Locate the cell with the specified text and output its (x, y) center coordinate. 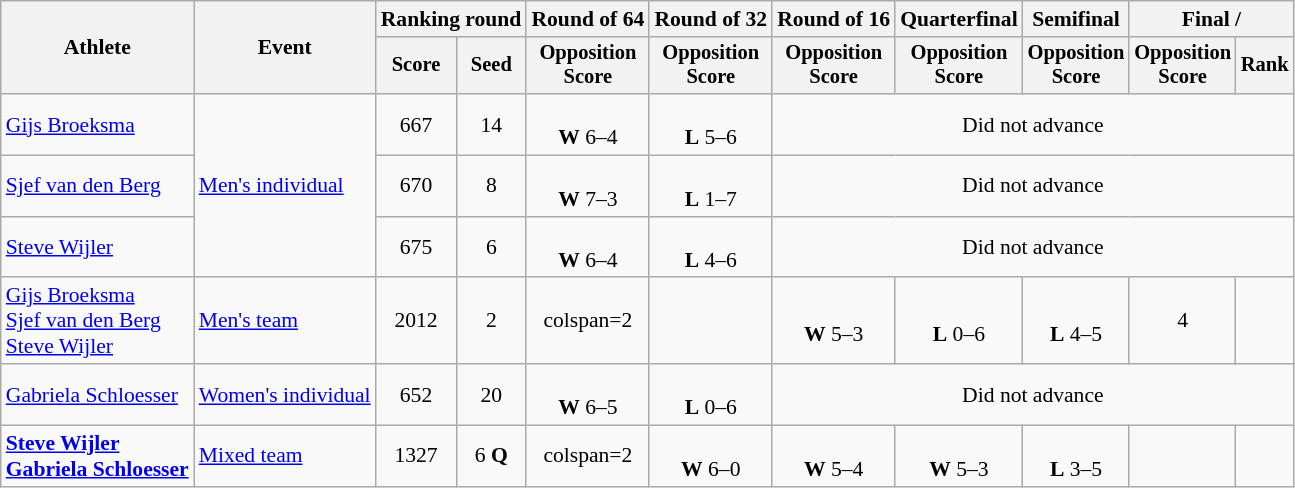
2 (491, 322)
8 (491, 186)
Gijs BroeksmaSjef van den BergSteve Wijler (98, 322)
Rank (1265, 66)
6 (491, 248)
Men's team (285, 322)
20 (491, 394)
Round of 32 (710, 19)
W 6–5 (588, 394)
Gabriela Schloesser (98, 394)
Event (285, 48)
Mixed team (285, 456)
W 6–0 (710, 456)
Athlete (98, 48)
Sjef van den Berg (98, 186)
Steve WijlerGabriela Schloesser (98, 456)
W 7–3 (588, 186)
L 3–5 (1076, 456)
1327 (416, 456)
Score (416, 66)
L 4–6 (710, 248)
Round of 64 (588, 19)
Final / (1211, 19)
14 (491, 124)
Gijs Broeksma (98, 124)
667 (416, 124)
4 (1182, 322)
6 Q (491, 456)
Quarterfinal (959, 19)
Semifinal (1076, 19)
Women's individual (285, 394)
Steve Wijler (98, 248)
L 5–6 (710, 124)
652 (416, 394)
L 4–5 (1076, 322)
675 (416, 248)
Seed (491, 66)
2012 (416, 322)
Ranking round (452, 19)
W 5–4 (834, 456)
L 1–7 (710, 186)
Men's individual (285, 186)
Round of 16 (834, 19)
670 (416, 186)
